Extract the (X, Y) coordinate from the center of the cell holding the provided text.  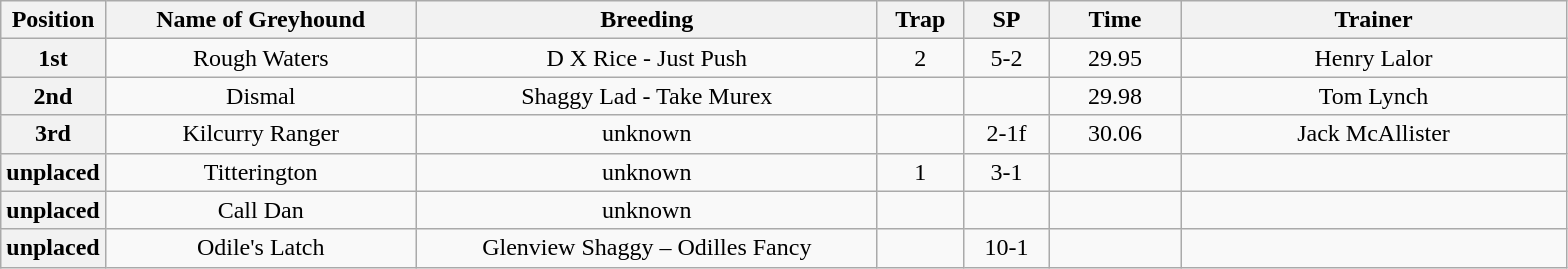
Time (1114, 20)
Dismal (260, 96)
Jack McAllister (1373, 134)
3-1 (1006, 172)
Trap (920, 20)
1 (920, 172)
Shaggy Lad - Take Murex (646, 96)
Name of Greyhound (260, 20)
Odile's Latch (260, 248)
SP (1006, 20)
D X Rice - Just Push (646, 58)
Call Dan (260, 210)
3rd (53, 134)
Rough Waters (260, 58)
29.95 (1114, 58)
Breeding (646, 20)
Kilcurry Ranger (260, 134)
Titterington (260, 172)
Trainer (1373, 20)
2 (920, 58)
5-2 (1006, 58)
30.06 (1114, 134)
Henry Lalor (1373, 58)
Tom Lynch (1373, 96)
Position (53, 20)
1st (53, 58)
Glenview Shaggy – Odilles Fancy (646, 248)
2nd (53, 96)
29.98 (1114, 96)
10-1 (1006, 248)
2-1f (1006, 134)
